Return (X, Y) of the center of cell containing provided text 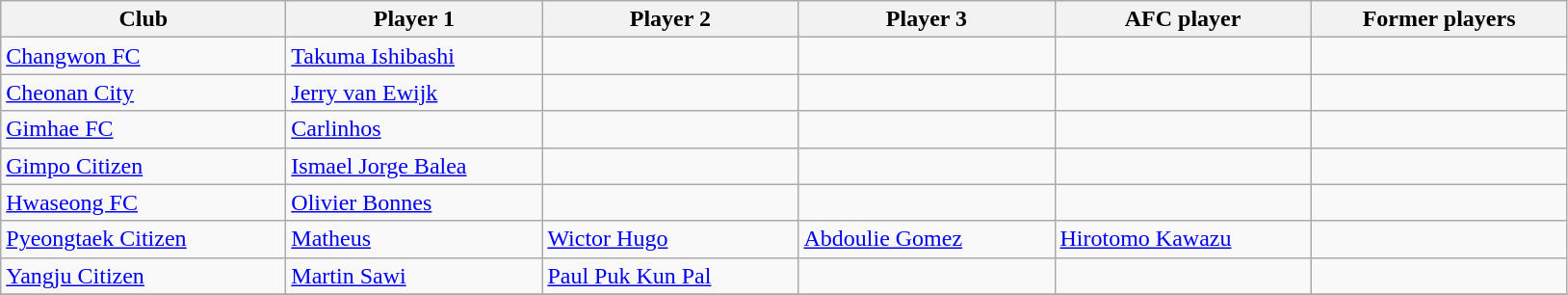
Player 2 (670, 19)
Former players (1439, 19)
Gimhae FC (144, 129)
Takuma Ishibashi (414, 56)
Gimpo Citizen (144, 166)
Martin Sawi (414, 276)
AFC player (1183, 19)
Player 1 (414, 19)
Changwon FC (144, 56)
Player 3 (927, 19)
Paul Puk Kun Pal (670, 276)
Wictor Hugo (670, 239)
Abdoulie Gomez (927, 239)
Hwaseong FC (144, 202)
Jerry van Ewijk (414, 93)
Yangju Citizen (144, 276)
Carlinhos (414, 129)
Hirotomo Kawazu (1183, 239)
Olivier Bonnes (414, 202)
Ismael Jorge Balea (414, 166)
Pyeongtaek Citizen (144, 239)
Matheus (414, 239)
Club (144, 19)
Cheonan City (144, 93)
